Identify which cell holds the provided text, then report its (X, Y) central coordinate. 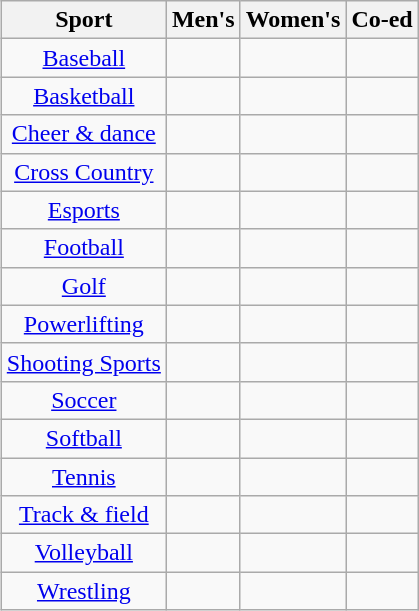
Men's (203, 20)
Track & field (84, 515)
Softball (84, 438)
Esports (84, 210)
Cross Country (84, 172)
Sport (84, 20)
Volleyball (84, 553)
Tennis (84, 477)
Powerlifting (84, 324)
Women's (293, 20)
Soccer (84, 400)
Cheer & dance (84, 134)
Baseball (84, 58)
Co-ed (382, 20)
Wrestling (84, 591)
Basketball (84, 96)
Golf (84, 286)
Shooting Sports (84, 362)
Football (84, 248)
